Identify which cell holds the provided text, then report its (x, y) central coordinate. 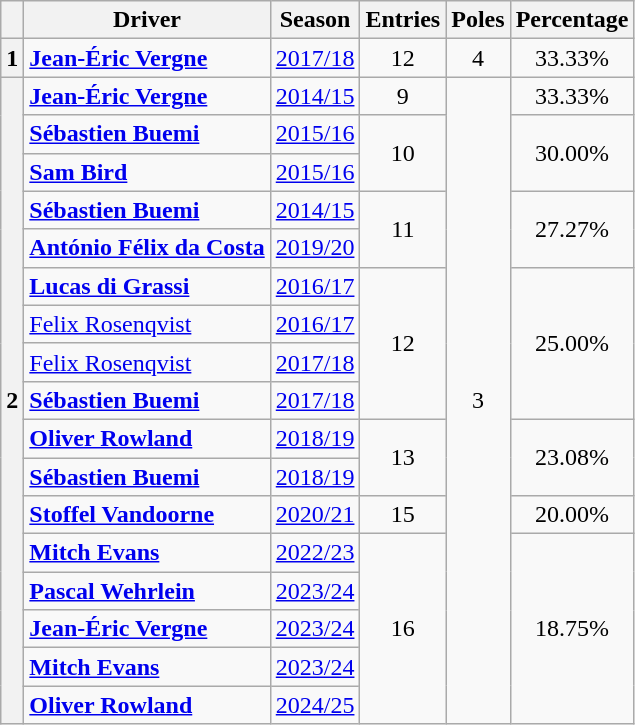
2019/20 (315, 248)
Stoffel Vandoorne (147, 515)
1 (12, 58)
Season (315, 20)
Sam Bird (147, 172)
Poles (478, 20)
3 (478, 400)
2020/21 (315, 515)
Lucas di Grassi (147, 286)
4 (478, 58)
2024/25 (315, 705)
9 (403, 96)
23.08% (572, 457)
15 (403, 515)
18.75% (572, 629)
27.27% (572, 229)
2 (12, 400)
Pascal Wehrlein (147, 591)
Driver (147, 20)
13 (403, 457)
Entries (403, 20)
25.00% (572, 343)
16 (403, 629)
10 (403, 153)
António Félix da Costa (147, 248)
11 (403, 229)
20.00% (572, 515)
2022/23 (315, 553)
Percentage (572, 20)
30.00% (572, 153)
